Identify which cell holds the provided text, then report its (x, y) central coordinate. 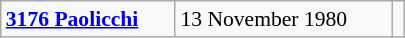
3176 Paolicchi (88, 19)
13 November 1980 (283, 19)
